Determine the (X, Y) coordinate at the center of the cell enclosing the given text.  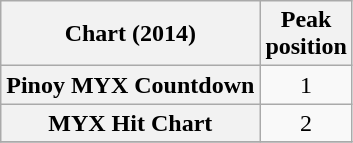
1 (306, 85)
Peakposition (306, 34)
2 (306, 123)
MYX Hit Chart (130, 123)
Chart (2014) (130, 34)
Pinoy MYX Countdown (130, 85)
